For the text-containing cell, return its midpoint in [x, y] coordinate format. 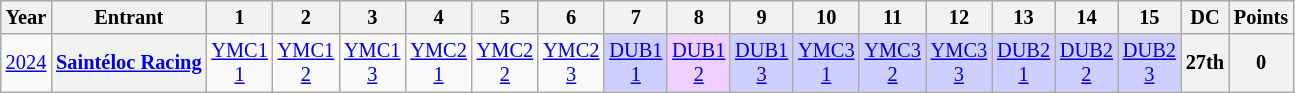
6 [571, 17]
1 [239, 17]
2 [306, 17]
Points [1261, 17]
12 [959, 17]
YMC31 [826, 63]
DUB13 [762, 63]
Entrant [128, 17]
7 [636, 17]
2024 [26, 63]
YMC32 [892, 63]
DUB23 [1150, 63]
14 [1086, 17]
DUB22 [1086, 63]
DC [1205, 17]
10 [826, 17]
9 [762, 17]
YMC33 [959, 63]
DUB12 [698, 63]
0 [1261, 63]
DUB11 [636, 63]
YMC13 [372, 63]
15 [1150, 17]
YMC11 [239, 63]
8 [698, 17]
3 [372, 17]
27th [1205, 63]
YMC22 [505, 63]
YMC12 [306, 63]
13 [1024, 17]
4 [438, 17]
5 [505, 17]
11 [892, 17]
Saintéloc Racing [128, 63]
DUB21 [1024, 63]
Year [26, 17]
YMC23 [571, 63]
YMC21 [438, 63]
